Scan for the cell matching the given text and deliver its (x, y) coordinate at center. 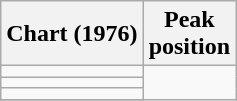
Chart (1976) (72, 34)
Peakposition (189, 34)
